For the text-containing cell, return its midpoint in (x, y) coordinate format. 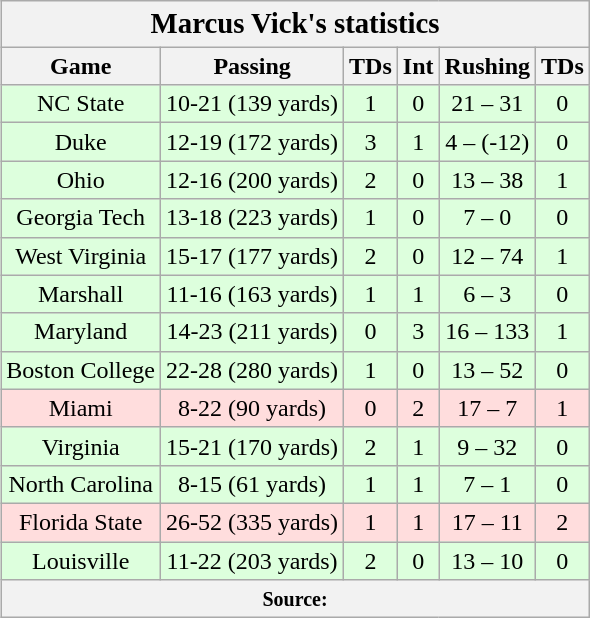
Source: (295, 599)
Boston College (81, 370)
9 – 32 (487, 446)
Marshall (81, 294)
22-28 (280 yards) (252, 370)
14-23 (211 yards) (252, 332)
16 – 133 (487, 332)
West Virginia (81, 256)
4 – (-12) (487, 142)
8-15 (61 yards) (252, 484)
Int (418, 66)
13 – 38 (487, 180)
8-22 (90 yards) (252, 408)
7 – 1 (487, 484)
Florida State (81, 522)
15-17 (177 yards) (252, 256)
6 – 3 (487, 294)
11-22 (203 yards) (252, 561)
Duke (81, 142)
Georgia Tech (81, 218)
Louisville (81, 561)
26-52 (335 yards) (252, 522)
13-18 (223 yards) (252, 218)
10-21 (139 yards) (252, 104)
12 – 74 (487, 256)
NC State (81, 104)
Ohio (81, 180)
Rushing (487, 66)
17 – 11 (487, 522)
Marcus Vick's statistics (295, 24)
12-16 (200 yards) (252, 180)
7 – 0 (487, 218)
21 – 31 (487, 104)
North Carolina (81, 484)
Miami (81, 408)
15-21 (170 yards) (252, 446)
Game (81, 66)
Maryland (81, 332)
12-19 (172 yards) (252, 142)
13 – 52 (487, 370)
17 – 7 (487, 408)
Passing (252, 66)
13 – 10 (487, 561)
11-16 (163 yards) (252, 294)
Virginia (81, 446)
